Pinpoint the cell where the given text exists, returning its (X, Y) midpoint coordinate. 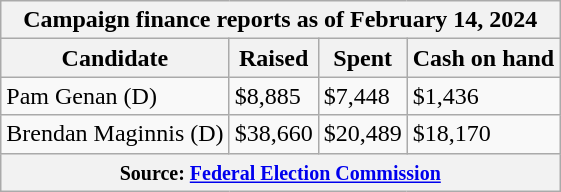
Source: Federal Election Commission (280, 172)
$20,489 (362, 134)
$38,660 (274, 134)
Pam Genan (D) (115, 96)
Campaign finance reports as of February 14, 2024 (280, 20)
$8,885 (274, 96)
Spent (362, 58)
$18,170 (483, 134)
$7,448 (362, 96)
Brendan Maginnis (D) (115, 134)
Cash on hand (483, 58)
Candidate (115, 58)
$1,436 (483, 96)
Raised (274, 58)
